Pinpoint the cell where the given text exists, returning its (X, Y) midpoint coordinate. 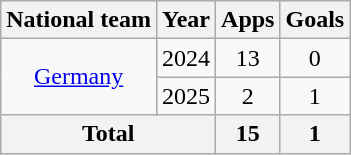
2024 (186, 58)
15 (248, 134)
13 (248, 58)
Year (186, 20)
Germany (79, 77)
0 (315, 58)
National team (79, 20)
Goals (315, 20)
2025 (186, 96)
Apps (248, 20)
Total (108, 134)
2 (248, 96)
